Locate the cell with the specified text and output its [X, Y] center coordinate. 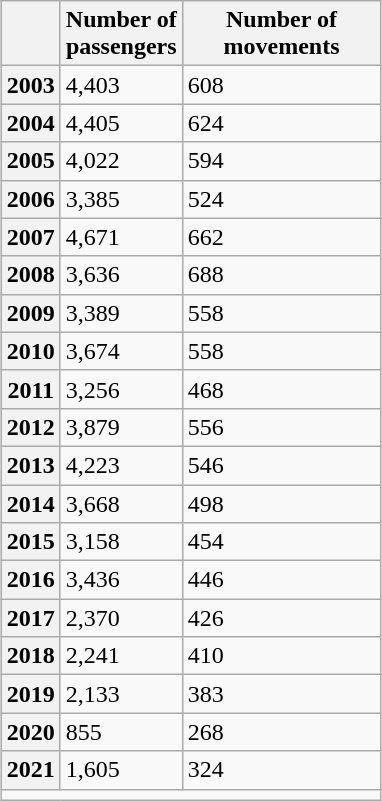
3,158 [121, 542]
2013 [30, 465]
268 [282, 732]
2003 [30, 85]
3,385 [121, 199]
2020 [30, 732]
2010 [30, 351]
3,674 [121, 351]
2017 [30, 618]
2,241 [121, 656]
4,223 [121, 465]
468 [282, 389]
3,256 [121, 389]
855 [121, 732]
383 [282, 694]
2007 [30, 237]
4,405 [121, 123]
662 [282, 237]
4,671 [121, 237]
3,389 [121, 313]
594 [282, 161]
3,668 [121, 503]
Number ofmovements [282, 34]
2009 [30, 313]
2008 [30, 275]
624 [282, 123]
2005 [30, 161]
410 [282, 656]
2006 [30, 199]
3,879 [121, 427]
2015 [30, 542]
2004 [30, 123]
546 [282, 465]
2012 [30, 427]
324 [282, 770]
454 [282, 542]
688 [282, 275]
426 [282, 618]
2014 [30, 503]
524 [282, 199]
608 [282, 85]
4,022 [121, 161]
2021 [30, 770]
2,370 [121, 618]
2019 [30, 694]
Number ofpassengers [121, 34]
2011 [30, 389]
3,436 [121, 580]
556 [282, 427]
498 [282, 503]
3,636 [121, 275]
2018 [30, 656]
2,133 [121, 694]
4,403 [121, 85]
2016 [30, 580]
1,605 [121, 770]
446 [282, 580]
